Scan for the cell matching the given text and deliver its [X, Y] coordinate at center. 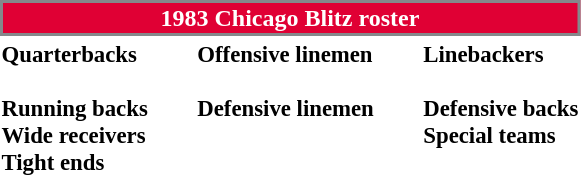
1983 Chicago Blitz roster [290, 18]
